Return the [x, y] coordinate for the center point of the cell that contains the specified text.  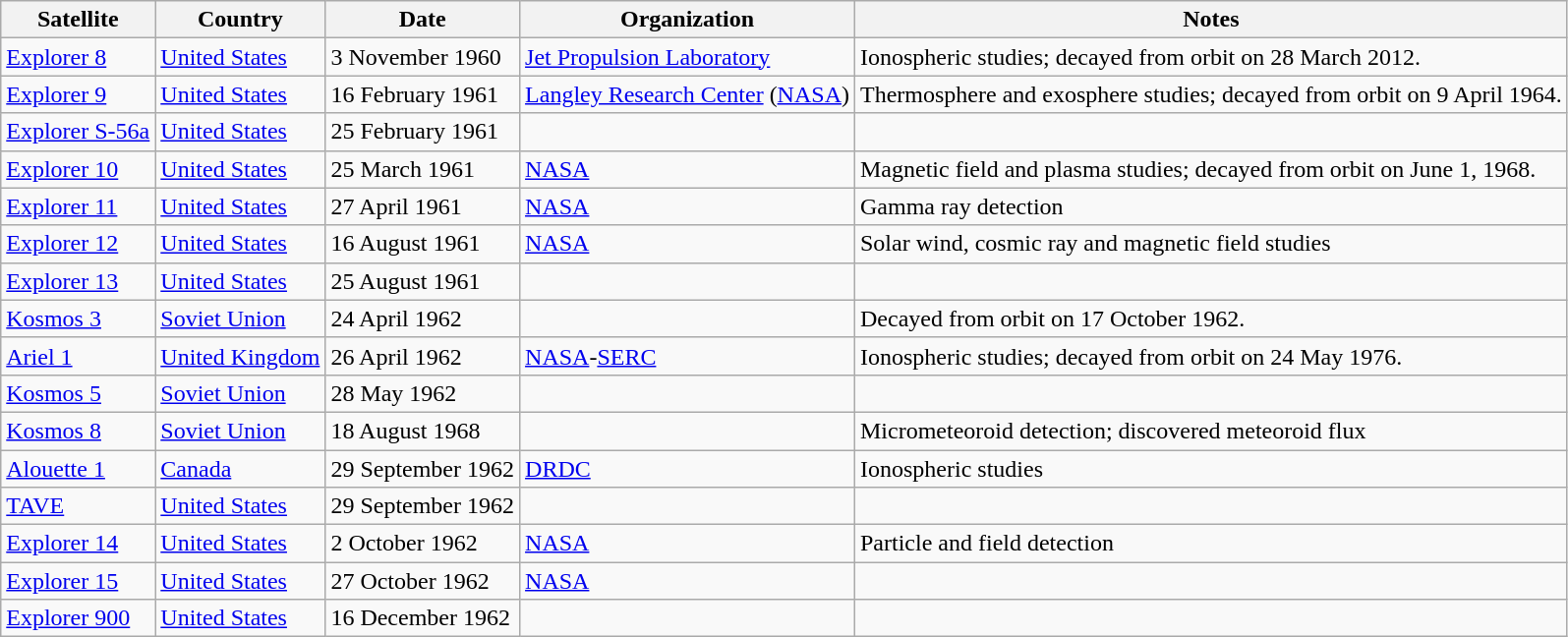
Ionospheric studies; decayed from orbit on 24 May 1976. [1211, 356]
Notes [1211, 20]
TAVE [79, 506]
DRDC [688, 469]
2 October 1962 [423, 544]
Particle and field detection [1211, 544]
Solar wind, cosmic ray and magnetic field studies [1211, 244]
Explorer 15 [79, 581]
Decayed from orbit on 17 October 1962. [1211, 318]
26 April 1962 [423, 356]
Alouette 1 [79, 469]
Ionospheric studies [1211, 469]
Organization [688, 20]
Explorer 8 [79, 57]
Jet Propulsion Laboratory [688, 57]
16 August 1961 [423, 244]
Micrometeoroid detection; discovered meteoroid flux [1211, 431]
24 April 1962 [423, 318]
Kosmos 3 [79, 318]
18 August 1968 [423, 431]
Kosmos 5 [79, 393]
Explorer 900 [79, 618]
16 December 1962 [423, 618]
27 April 1961 [423, 206]
Country [240, 20]
NASA-SERC [688, 356]
Explorer 10 [79, 169]
Kosmos 8 [79, 431]
Gamma ray detection [1211, 206]
27 October 1962 [423, 581]
Satellite [79, 20]
United Kingdom [240, 356]
Explorer 9 [79, 94]
Thermosphere and exosphere studies; decayed from orbit on 9 April 1964. [1211, 94]
Explorer 12 [79, 244]
Magnetic field and plasma studies; decayed from orbit on June 1, 1968. [1211, 169]
Explorer 11 [79, 206]
Explorer S-56a [79, 132]
28 May 1962 [423, 393]
Canada [240, 469]
25 August 1961 [423, 281]
Explorer 14 [79, 544]
25 February 1961 [423, 132]
Langley Research Center (NASA) [688, 94]
Explorer 13 [79, 281]
3 November 1960 [423, 57]
Date [423, 20]
Ariel 1 [79, 356]
16 February 1961 [423, 94]
25 March 1961 [423, 169]
Ionospheric studies; decayed from orbit on 28 March 2012. [1211, 57]
